Scan for the cell matching the given text and deliver its (x, y) coordinate at center. 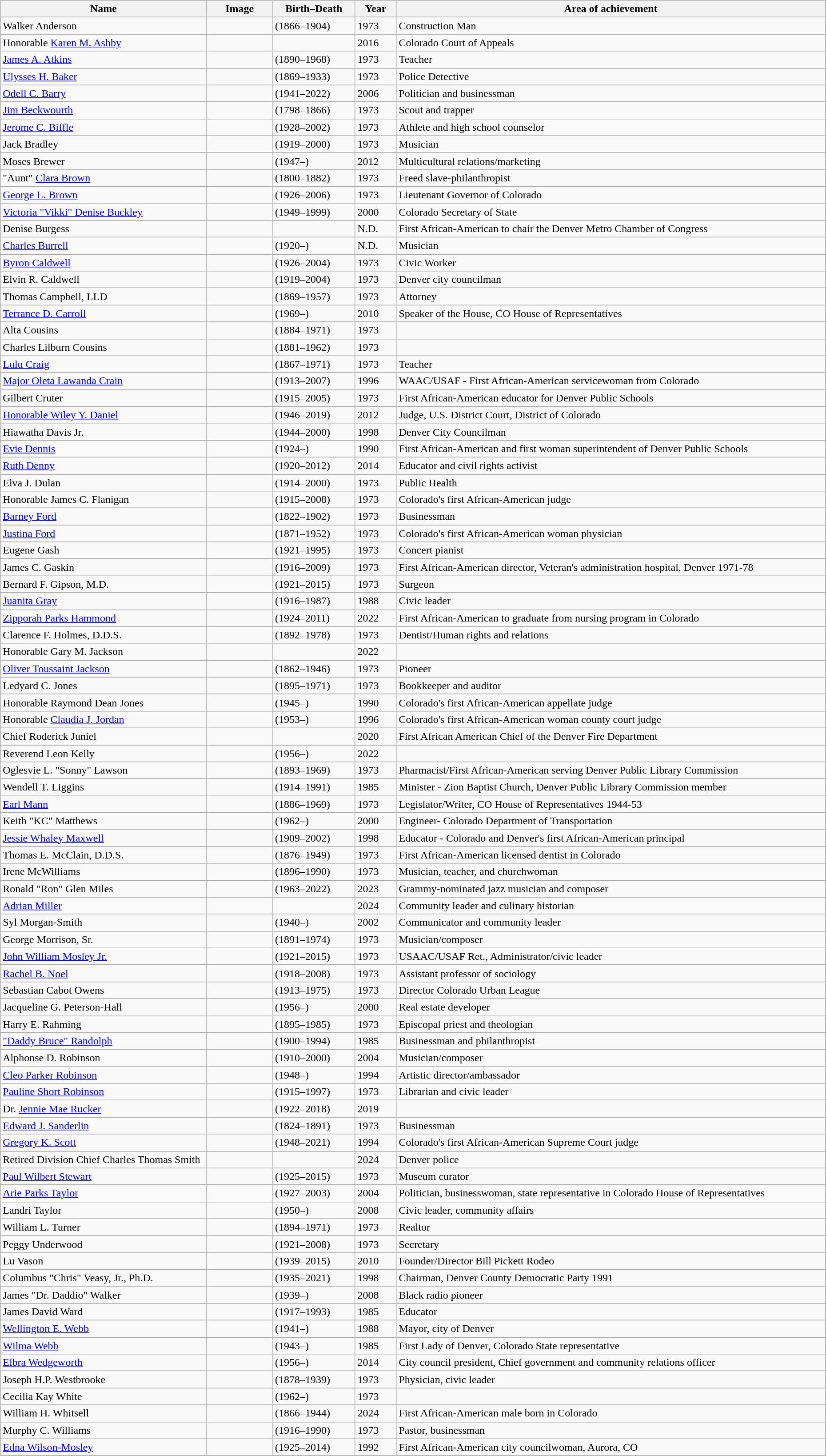
Area of achievement (611, 9)
Elvin R. Caldwell (104, 280)
Civic leader, community affairs (611, 1210)
Colorado's first African-American appellate judge (611, 702)
(1915–2005) (314, 398)
(1916–1987) (314, 601)
Honorable Claudia J. Jordan (104, 719)
First African-American and first woman superintendent of Denver Public Schools (611, 449)
(1862–1946) (314, 669)
Cecilia Kay White (104, 1396)
Name (104, 9)
Wilma Webb (104, 1346)
First African-American educator for Denver Public Schools (611, 398)
William L. Turner (104, 1227)
Museum curator (611, 1176)
(1800–1882) (314, 178)
Educator (611, 1312)
(1940–) (314, 923)
Oglesvie L. "Sonny" Lawson (104, 770)
(1948–2021) (314, 1143)
Denise Burgess (104, 229)
(1884–1971) (314, 330)
(1924–) (314, 449)
Musician, teacher, and churchwoman (611, 872)
Denver police (611, 1159)
Speaker of the House, CO House of Representatives (611, 313)
Construction Man (611, 26)
Honorable James C. Flanigan (104, 500)
(1915–2008) (314, 500)
Clarence F. Holmes, D.D.S. (104, 635)
Pauline Short Robinson (104, 1092)
(1914–2000) (314, 482)
Multicultural relations/marketing (611, 161)
(1895–1971) (314, 686)
Physician, civic leader (611, 1380)
Evie Dennis (104, 449)
(1869–1933) (314, 76)
Honorable Raymond Dean Jones (104, 702)
Hiawatha Davis Jr. (104, 432)
Jack Bradley (104, 144)
Syl Morgan-Smith (104, 923)
Major Oleta Lawanda Crain (104, 381)
2016 (376, 43)
(1919–2004) (314, 280)
Murphy C. Williams (104, 1430)
Assistant professor of sociology (611, 973)
Colorado's first African-American woman physician (611, 533)
Police Detective (611, 76)
Columbus "Chris" Veasy, Jr., Ph.D. (104, 1278)
Denver City Councilman (611, 432)
Legislator/Writer, CO House of Representatives 1944-53 (611, 804)
(1918–2008) (314, 973)
Dentist/Human rights and relations (611, 635)
(1944–2000) (314, 432)
Minister - Zion Baptist Church, Denver Public Library Commission member (611, 787)
Ledyard C. Jones (104, 686)
(1950–) (314, 1210)
(1896–1990) (314, 872)
(1921–2008) (314, 1244)
Byron Caldwell (104, 263)
First African-American male born in Colorado (611, 1413)
(1939–2015) (314, 1261)
Denver city councilman (611, 280)
Pastor, businessman (611, 1430)
(1914–1991) (314, 787)
George Morrison, Sr. (104, 939)
(1917–1993) (314, 1312)
Joseph H.P. Westbrooke (104, 1380)
Alta Cousins (104, 330)
Bookkeeper and auditor (611, 686)
Bernard F. Gipson, M.D. (104, 584)
(1866–1944) (314, 1413)
WAAC/USAF - First African-American servicewoman from Colorado (611, 381)
(1939–) (314, 1295)
Honorable Wiley Y. Daniel (104, 415)
(1913–2007) (314, 381)
(1920–2012) (314, 465)
Adrian Miller (104, 906)
Founder/Director Bill Pickett Rodeo (611, 1261)
William H. Whitsell (104, 1413)
(1919–2000) (314, 144)
(1909–2002) (314, 838)
First African-American to chair the Denver Metro Chamber of Congress (611, 229)
Lulu Craig (104, 364)
(1871–1952) (314, 533)
(1920–) (314, 246)
Ulysses H. Baker (104, 76)
(1866–1904) (314, 26)
(1798–1866) (314, 110)
Freed slave-philanthropist (611, 178)
(1892–1978) (314, 635)
Surgeon (611, 584)
Colorado's first African-American Supreme Court judge (611, 1143)
"Aunt" Clara Brown (104, 178)
Jerome C. Biffle (104, 127)
"Daddy Bruce" Randolph (104, 1041)
(1926–2004) (314, 263)
(1886–1969) (314, 804)
(1927–2003) (314, 1193)
Artistic director/ambassador (611, 1075)
Peggy Underwood (104, 1244)
Justina Ford (104, 533)
Zipporah Parks Hammond (104, 618)
(1941–) (314, 1329)
(1867–1971) (314, 364)
Irene McWilliams (104, 872)
(1881–1962) (314, 347)
Oliver Toussaint Jackson (104, 669)
Odell C. Barry (104, 93)
Retired Division Chief Charles Thomas Smith (104, 1159)
Colorado Court of Appeals (611, 43)
Lu Vason (104, 1261)
(1921–1995) (314, 550)
Charles Burrell (104, 246)
(1891–1974) (314, 939)
Keith "KC" Matthews (104, 821)
(1925–2015) (314, 1176)
(1916–1990) (314, 1430)
Alphonse D. Robinson (104, 1058)
Chairman, Denver County Democratic Party 1991 (611, 1278)
(1953–) (314, 719)
(1876–1949) (314, 855)
Colorado's first African-American woman county court judge (611, 719)
Thomas E. McClain, D.D.S. (104, 855)
1992 (376, 1447)
(1924–2011) (314, 618)
Communicator and community leader (611, 923)
(1915–1997) (314, 1092)
City council president, Chief government and community relations officer (611, 1363)
Politician and businessman (611, 93)
2023 (376, 889)
First Lady of Denver, Colorado State representative (611, 1346)
(1943–) (314, 1346)
Elva J. Dulan (104, 482)
(1900–1994) (314, 1041)
Judge, U.S. District Court, District of Colorado (611, 415)
(1894–1971) (314, 1227)
(1969–) (314, 313)
Dr. Jennie Mae Rucker (104, 1109)
Businessman and philanthropist (611, 1041)
Edna Wilson-Mosley (104, 1447)
Civic Worker (611, 263)
(1963–2022) (314, 889)
(1890–1968) (314, 60)
(1910–2000) (314, 1058)
Charles Lilburn Cousins (104, 347)
Politician, businesswoman, state representative in Colorado House of Representatives (611, 1193)
Ronald "Ron" Glen Miles (104, 889)
Pharmacist/First African-American serving Denver Public Library Commission (611, 770)
Educator and civil rights activist (611, 465)
Mayor, city of Denver (611, 1329)
Juanita Gray (104, 601)
Reverend Leon Kelly (104, 754)
Terrance D. Carroll (104, 313)
(1946–2019) (314, 415)
(1869–1957) (314, 297)
Episcopal priest and theologian (611, 1024)
Pioneer (611, 669)
Engineer- Colorado Department of Transportation (611, 821)
James A. Atkins (104, 60)
(1935–2021) (314, 1278)
Wendell T. Liggins (104, 787)
James David Ward (104, 1312)
(1928–2002) (314, 127)
2002 (376, 923)
James "Dr. Daddio" Walker (104, 1295)
Barney Ford (104, 517)
Jessie Whaley Maxwell (104, 838)
First African-American city councilwoman, Aurora, CO (611, 1447)
Honorable Karen M. Ashby (104, 43)
Civic leader (611, 601)
(1947–) (314, 161)
Colorado Secretary of State (611, 212)
Harry E. Rahming (104, 1024)
Walker Anderson (104, 26)
Birth–Death (314, 9)
Athlete and high school counselor (611, 127)
Elbra Wedgeworth (104, 1363)
Colorado's first African-American judge (611, 500)
First African-American to graduate from nursing program in Colorado (611, 618)
Librarian and civic leader (611, 1092)
Jim Beckwourth (104, 110)
Concert pianist (611, 550)
Black radio pioneer (611, 1295)
Gilbert Cruter (104, 398)
Image (240, 9)
(1822–1902) (314, 517)
2019 (376, 1109)
Gregory K. Scott (104, 1143)
Realtor (611, 1227)
James C. Gaskin (104, 567)
(1926–2006) (314, 195)
2020 (376, 736)
Rachel B. Noel (104, 973)
Ruth Denny (104, 465)
(1913–1975) (314, 990)
Year (376, 9)
(1941–2022) (314, 93)
(1895–1985) (314, 1024)
John William Mosley Jr. (104, 956)
First African-American director, Veteran's administration hospital, Denver 1971-78 (611, 567)
Secretary (611, 1244)
Director Colorado Urban League (611, 990)
Landri Taylor (104, 1210)
George L. Brown (104, 195)
Edward J. Sanderlin (104, 1126)
Jacqueline G. Peterson-Hall (104, 1007)
(1824–1891) (314, 1126)
(1945–) (314, 702)
(1948–) (314, 1075)
Earl Mann (104, 804)
(1922–2018) (314, 1109)
(1878–1939) (314, 1380)
USAAC/USAF Ret., Administrator/civic leader (611, 956)
Sebastian Cabot Owens (104, 990)
Lieutenant Governor of Colorado (611, 195)
Public Health (611, 482)
(1916–2009) (314, 567)
Educator - Colorado and Denver's first African-American principal (611, 838)
Thomas Campbell, LLD (104, 297)
Arie Parks Taylor (104, 1193)
Chief Roderick Juniel (104, 736)
Real estate developer (611, 1007)
(1893–1969) (314, 770)
Scout and trapper (611, 110)
Community leader and culinary historian (611, 906)
2006 (376, 93)
First African-American licensed dentist in Colorado (611, 855)
Honorable Gary M. Jackson (104, 652)
(1925–2014) (314, 1447)
Eugene Gash (104, 550)
Wellington E. Webb (104, 1329)
Grammy-nominated jazz musician and composer (611, 889)
Cleo Parker Robinson (104, 1075)
Moses Brewer (104, 161)
(1949–1999) (314, 212)
First African American Chief of the Denver Fire Department (611, 736)
Paul Wilbert Stewart (104, 1176)
Victoria "Vikki" Denise Buckley (104, 212)
Attorney (611, 297)
